Extract the (x, y) coordinate from the center of the cell holding the provided text.  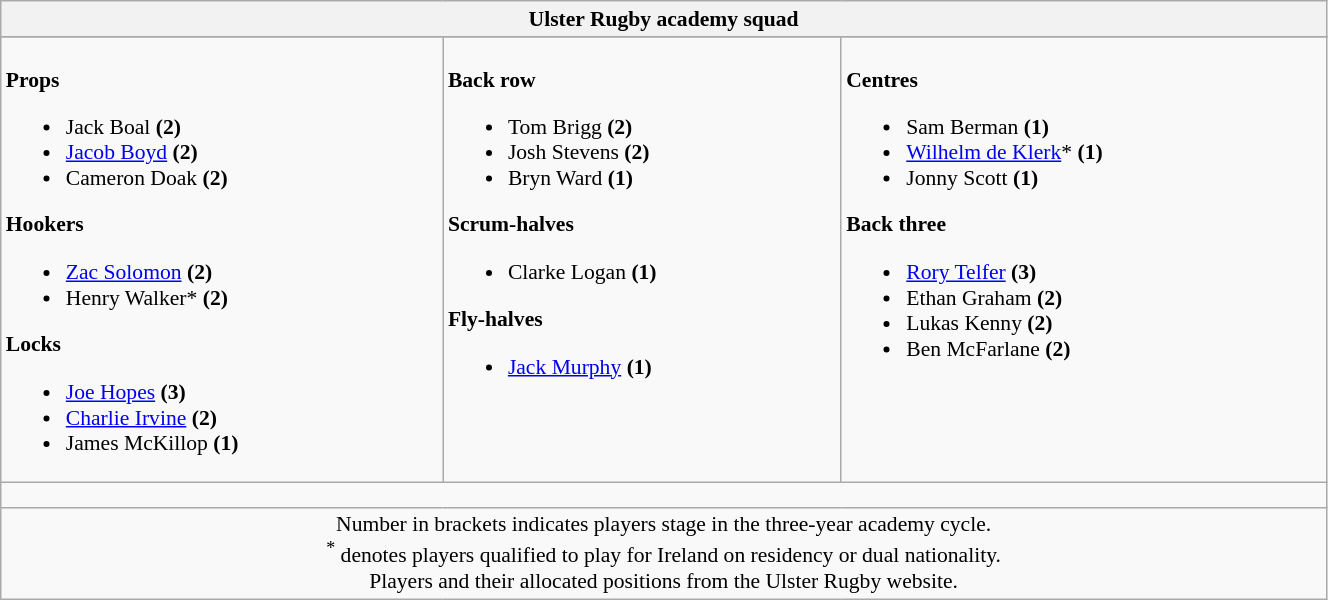
Props Jack Boal (2) Jacob Boyd (2) Cameron Doak (2)Hookers Zac Solomon (2) Henry Walker* (2)Locks Joe Hopes (3) Charlie Irvine (2) James McKillop (1) (222, 260)
Ulster Rugby academy squad (664, 19)
Centres Sam Berman (1) Wilhelm de Klerk* (1) Jonny Scott (1)Back three Rory Telfer (3) Ethan Graham (2) Lukas Kenny (2) Ben McFarlane (2) (1084, 260)
Back row Tom Brigg (2) Josh Stevens (2) Bryn Ward (1)Scrum-halves Clarke Logan (1)Fly-halves Jack Murphy (1) (642, 260)
